Provide the (X, Y) coordinate of the cell's center where the given text is located.  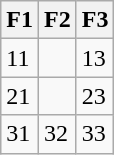
11 (20, 58)
13 (95, 58)
F1 (20, 20)
31 (20, 134)
23 (95, 96)
F3 (95, 20)
32 (57, 134)
F2 (57, 20)
21 (20, 96)
33 (95, 134)
